Search for the cell housing the specified text and yield its (x, y) center coordinate. 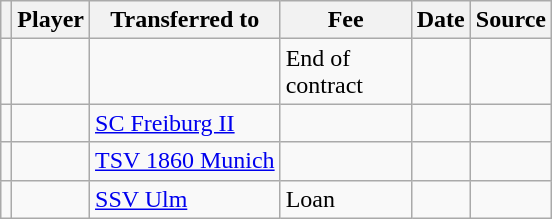
Date (440, 20)
SSV Ulm (186, 199)
Player (51, 20)
SC Freiburg II (186, 123)
Source (510, 20)
Fee (346, 20)
Loan (346, 199)
End of contract (346, 72)
Transferred to (186, 20)
TSV 1860 Munich (186, 161)
